Return the (X, Y) coordinate for the center point of the cell that contains the specified text.  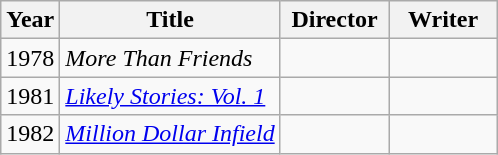
1982 (30, 134)
1981 (30, 96)
Director (334, 20)
Title (170, 20)
Writer (444, 20)
1978 (30, 58)
Million Dollar Infield (170, 134)
Year (30, 20)
Likely Stories: Vol. 1 (170, 96)
More Than Friends (170, 58)
